Return (x, y) of the center of cell containing provided text 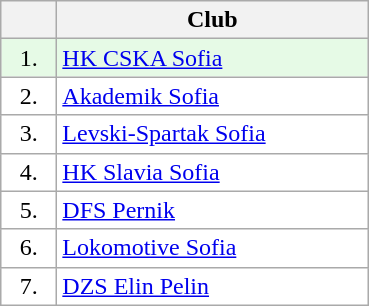
HK Slavia Sofia (212, 172)
7. (29, 286)
3. (29, 134)
Club (212, 20)
Lokomotive Sofia (212, 248)
2. (29, 96)
DFS Pernik (212, 210)
DZS Elin Pelin (212, 286)
5. (29, 210)
6. (29, 248)
1. (29, 58)
4. (29, 172)
Akademik Sofia (212, 96)
Levski-Spartak Sofia (212, 134)
HK CSKA Sofia (212, 58)
